Scan for the cell matching the given text and deliver its (x, y) coordinate at center. 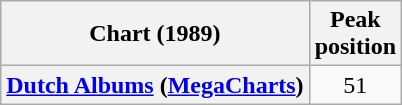
Dutch Albums (MegaCharts) (155, 85)
51 (355, 85)
Peakposition (355, 34)
Chart (1989) (155, 34)
